Provide the [x, y] coordinate of the cell's center where the given text is located.  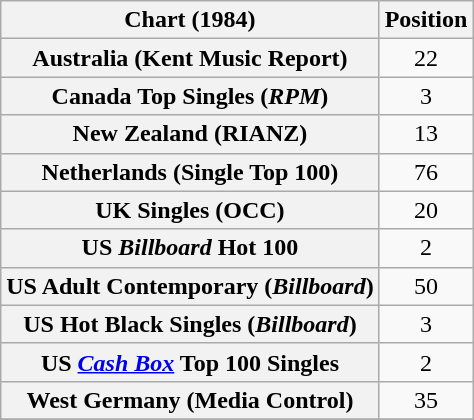
Australia (Kent Music Report) [190, 58]
US Hot Black Singles (Billboard) [190, 324]
20 [426, 210]
New Zealand (RIANZ) [190, 134]
US Cash Box Top 100 Singles [190, 362]
76 [426, 172]
50 [426, 286]
West Germany (Media Control) [190, 400]
Position [426, 20]
Chart (1984) [190, 20]
22 [426, 58]
UK Singles (OCC) [190, 210]
Canada Top Singles (RPM) [190, 96]
35 [426, 400]
US Billboard Hot 100 [190, 248]
US Adult Contemporary (Billboard) [190, 286]
13 [426, 134]
Netherlands (Single Top 100) [190, 172]
